Search for the cell housing the specified text and yield its (X, Y) center coordinate. 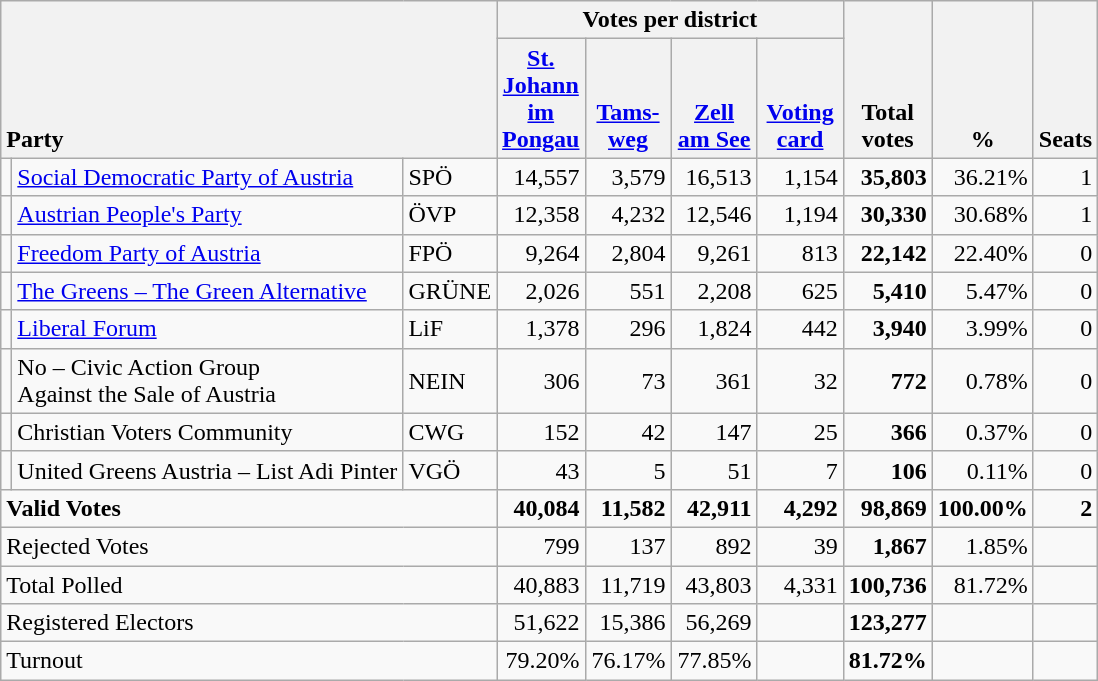
LiF (450, 329)
GRÜNE (450, 291)
1,824 (714, 329)
22,142 (888, 253)
9,261 (714, 253)
892 (714, 546)
Votingcard (800, 98)
73 (628, 380)
51,622 (541, 623)
NEIN (450, 380)
Total Polled (249, 585)
366 (888, 432)
ÖVP (450, 215)
813 (800, 253)
799 (541, 546)
40,084 (541, 508)
51 (714, 470)
123,277 (888, 623)
79.20% (541, 661)
625 (800, 291)
152 (541, 432)
United Greens Austria – List Adi Pinter (208, 470)
Registered Electors (249, 623)
2,026 (541, 291)
551 (628, 291)
3,579 (628, 177)
2 (1065, 508)
Totalvotes (888, 80)
1,194 (800, 215)
4,232 (628, 215)
% (982, 80)
43 (541, 470)
VGÖ (450, 470)
39 (800, 546)
Valid Votes (249, 508)
137 (628, 546)
11,582 (628, 508)
25 (800, 432)
11,719 (628, 585)
35,803 (888, 177)
32 (800, 380)
100.00% (982, 508)
5 (628, 470)
77.85% (714, 661)
106 (888, 470)
306 (541, 380)
9,264 (541, 253)
St.JohannimPongau (541, 98)
Social Democratic Party of Austria (208, 177)
No – Civic Action GroupAgainst the Sale of Austria (208, 380)
The Greens – The Green Alternative (208, 291)
16,513 (714, 177)
SPÖ (450, 177)
0.11% (982, 470)
Turnout (249, 661)
30.68% (982, 215)
43,803 (714, 585)
30,330 (888, 215)
1,378 (541, 329)
361 (714, 380)
Christian Voters Community (208, 432)
CWG (450, 432)
4,292 (800, 508)
7 (800, 470)
22.40% (982, 253)
772 (888, 380)
0.78% (982, 380)
15,386 (628, 623)
76.17% (628, 661)
3,940 (888, 329)
3.99% (982, 329)
Liberal Forum (208, 329)
Tams-weg (628, 98)
5.47% (982, 291)
4,331 (800, 585)
Zellam See (714, 98)
12,358 (541, 215)
98,869 (888, 508)
1,154 (800, 177)
Austrian People's Party (208, 215)
14,557 (541, 177)
36.21% (982, 177)
40,883 (541, 585)
0.37% (982, 432)
42,911 (714, 508)
1.85% (982, 546)
100,736 (888, 585)
147 (714, 432)
442 (800, 329)
5,410 (888, 291)
12,546 (714, 215)
Rejected Votes (249, 546)
Votes per district (670, 20)
Party (249, 80)
56,269 (714, 623)
Freedom Party of Austria (208, 253)
2,804 (628, 253)
42 (628, 432)
Seats (1065, 80)
FPÖ (450, 253)
296 (628, 329)
1,867 (888, 546)
2,208 (714, 291)
